Locate the cell with the specified text and output its [X, Y] center coordinate. 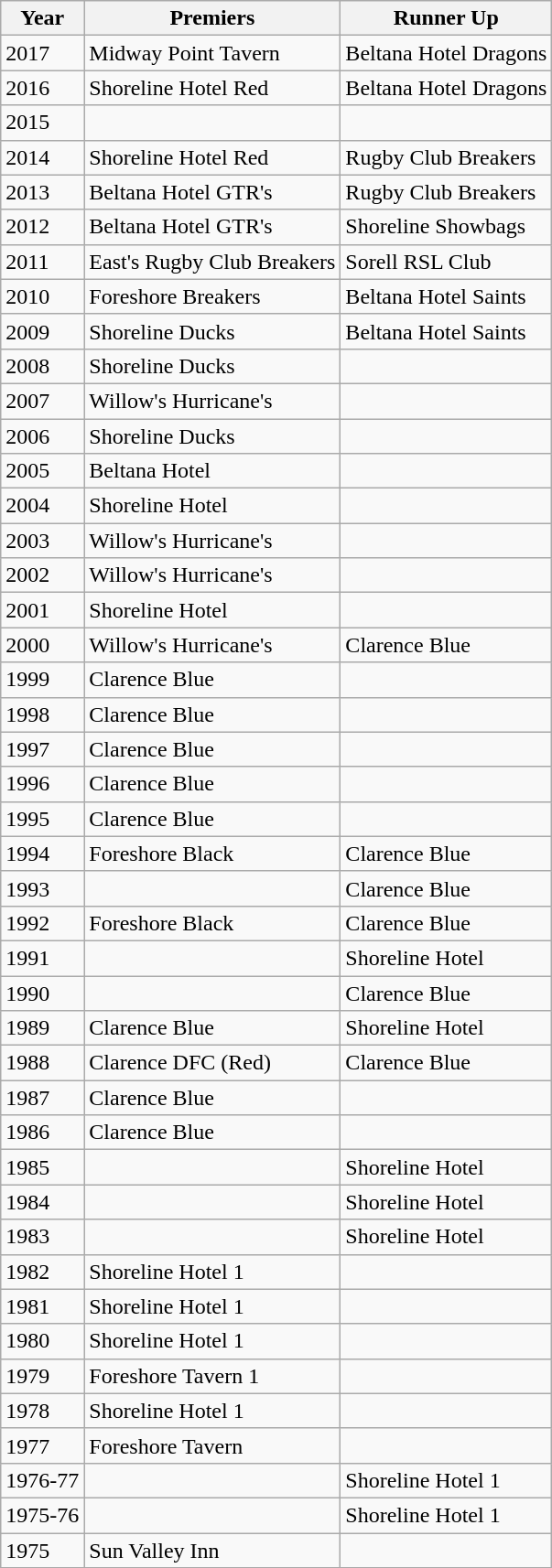
Sun Valley Inn [212, 1551]
1998 [42, 714]
Foreshore Tavern [212, 1445]
Runner Up [447, 18]
2004 [42, 506]
1985 [42, 1167]
1996 [42, 784]
Premiers [212, 18]
1980 [42, 1341]
2001 [42, 610]
Midway Point Tavern [212, 53]
1995 [42, 819]
1979 [42, 1376]
Sorell RSL Club [447, 262]
1997 [42, 749]
1975 [42, 1551]
1994 [42, 854]
Foreshore Tavern 1 [212, 1376]
1988 [42, 1063]
1987 [42, 1098]
2011 [42, 262]
1990 [42, 993]
1975-76 [42, 1515]
1977 [42, 1445]
1976-77 [42, 1480]
2010 [42, 296]
Beltana Hotel [212, 471]
1981 [42, 1306]
2012 [42, 227]
2006 [42, 436]
2015 [42, 123]
1984 [42, 1202]
Year [42, 18]
2005 [42, 471]
1993 [42, 888]
Clarence DFC (Red) [212, 1063]
1982 [42, 1272]
Foreshore Breakers [212, 296]
1992 [42, 923]
2000 [42, 645]
2016 [42, 88]
2009 [42, 331]
1991 [42, 958]
2007 [42, 401]
2003 [42, 541]
1983 [42, 1237]
2017 [42, 53]
1986 [42, 1133]
2013 [42, 192]
1999 [42, 680]
2014 [42, 157]
2008 [42, 366]
2002 [42, 575]
1989 [42, 1028]
Shoreline Showbags [447, 227]
1978 [42, 1411]
East's Rugby Club Breakers [212, 262]
